Search for the cell housing the specified text and yield its (X, Y) center coordinate. 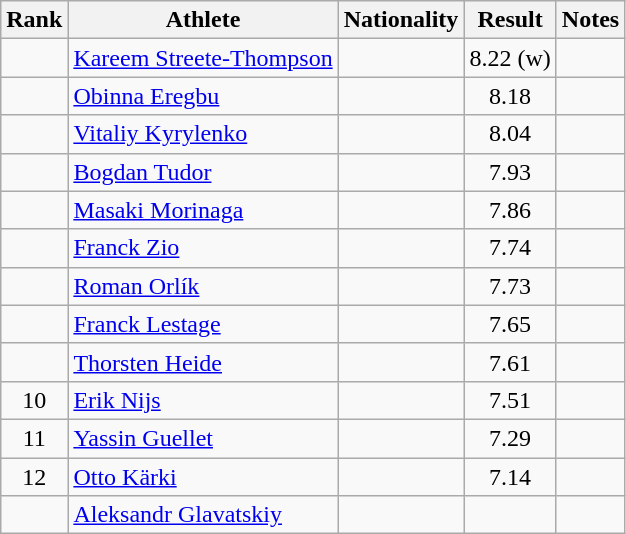
Thorsten Heide (203, 362)
7.51 (510, 400)
Masaki Morinaga (203, 210)
Result (510, 20)
Erik Nijs (203, 400)
7.29 (510, 438)
7.93 (510, 172)
Aleksandr Glavatskiy (203, 515)
8.18 (510, 96)
Nationality (401, 20)
Kareem Streete-Thompson (203, 58)
11 (34, 438)
Athlete (203, 20)
7.65 (510, 324)
Rank (34, 20)
Yassin Guellet (203, 438)
10 (34, 400)
Roman Orlík (203, 286)
8.04 (510, 134)
Bogdan Tudor (203, 172)
7.73 (510, 286)
7.14 (510, 477)
Obinna Eregbu (203, 96)
Franck Lestage (203, 324)
Notes (590, 20)
8.22 (w) (510, 58)
Franck Zio (203, 248)
7.61 (510, 362)
Vitaliy Kyrylenko (203, 134)
7.74 (510, 248)
7.86 (510, 210)
Otto Kärki (203, 477)
12 (34, 477)
